Extract the [X, Y] coordinate from the center of the cell holding the provided text.  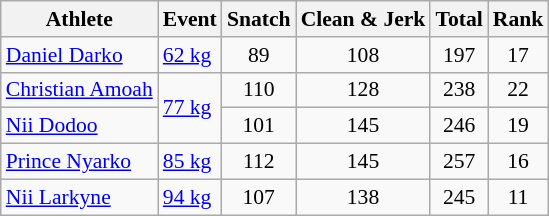
19 [518, 126]
Event [190, 19]
77 kg [190, 108]
110 [259, 90]
246 [458, 126]
Nii Dodoo [80, 126]
Nii Larkyne [80, 197]
112 [259, 162]
Prince Nyarko [80, 162]
108 [364, 55]
197 [458, 55]
Athlete [80, 19]
128 [364, 90]
Clean & Jerk [364, 19]
101 [259, 126]
107 [259, 197]
62 kg [190, 55]
Daniel Darko [80, 55]
245 [458, 197]
89 [259, 55]
Rank [518, 19]
Total [458, 19]
11 [518, 197]
257 [458, 162]
22 [518, 90]
138 [364, 197]
Snatch [259, 19]
16 [518, 162]
Christian Amoah [80, 90]
238 [458, 90]
85 kg [190, 162]
17 [518, 55]
94 kg [190, 197]
